Provide the (x, y) coordinate of the cell's center where the given text is located.  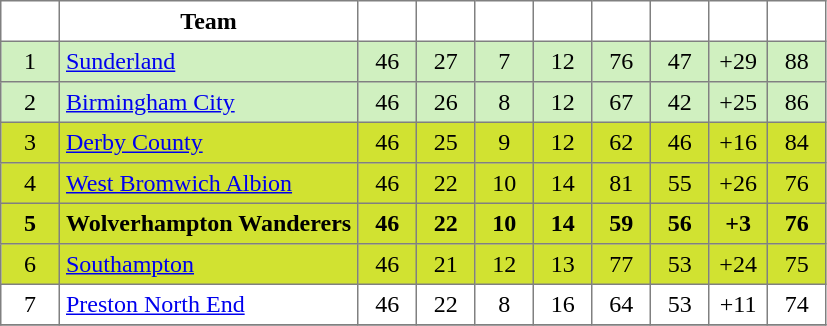
47 (679, 61)
9 (504, 142)
+16 (738, 142)
+25 (738, 102)
Wolverhampton Wanderers (208, 223)
3 (30, 142)
84 (796, 142)
1 (30, 61)
27 (445, 61)
+3 (738, 223)
86 (796, 102)
5 (30, 223)
Southampton (208, 264)
67 (621, 102)
88 (796, 61)
Derby County (208, 142)
59 (621, 223)
62 (621, 142)
West Bromwich Albion (208, 183)
Team (208, 21)
55 (679, 183)
42 (679, 102)
81 (621, 183)
Sunderland (208, 61)
+24 (738, 264)
2 (30, 102)
6 (30, 264)
75 (796, 264)
+11 (738, 304)
21 (445, 264)
Birmingham City (208, 102)
Preston North End (208, 304)
64 (621, 304)
+26 (738, 183)
+29 (738, 61)
74 (796, 304)
56 (679, 223)
77 (621, 264)
16 (562, 304)
26 (445, 102)
4 (30, 183)
25 (445, 142)
13 (562, 264)
